Extract the [x, y] coordinate from the center of the cell holding the provided text.  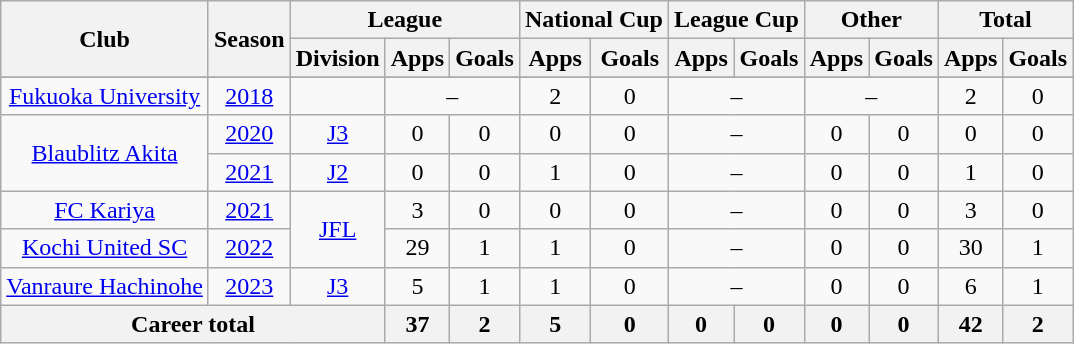
Total [1005, 20]
National Cup [594, 20]
Vanraure Hachinohe [105, 286]
Career total [193, 324]
FC Kariya [105, 210]
42 [970, 324]
Season [249, 39]
2020 [249, 134]
JFL [338, 229]
2018 [249, 96]
37 [417, 324]
Other [871, 20]
Division [338, 58]
League [404, 20]
Blaublitz Akita [105, 153]
J2 [338, 172]
Club [105, 39]
29 [417, 248]
6 [970, 286]
30 [970, 248]
2023 [249, 286]
2022 [249, 248]
Kochi United SC [105, 248]
League Cup [737, 20]
Fukuoka University [105, 96]
